Output the [x, y] coordinate of the center of the cell containing the given text.  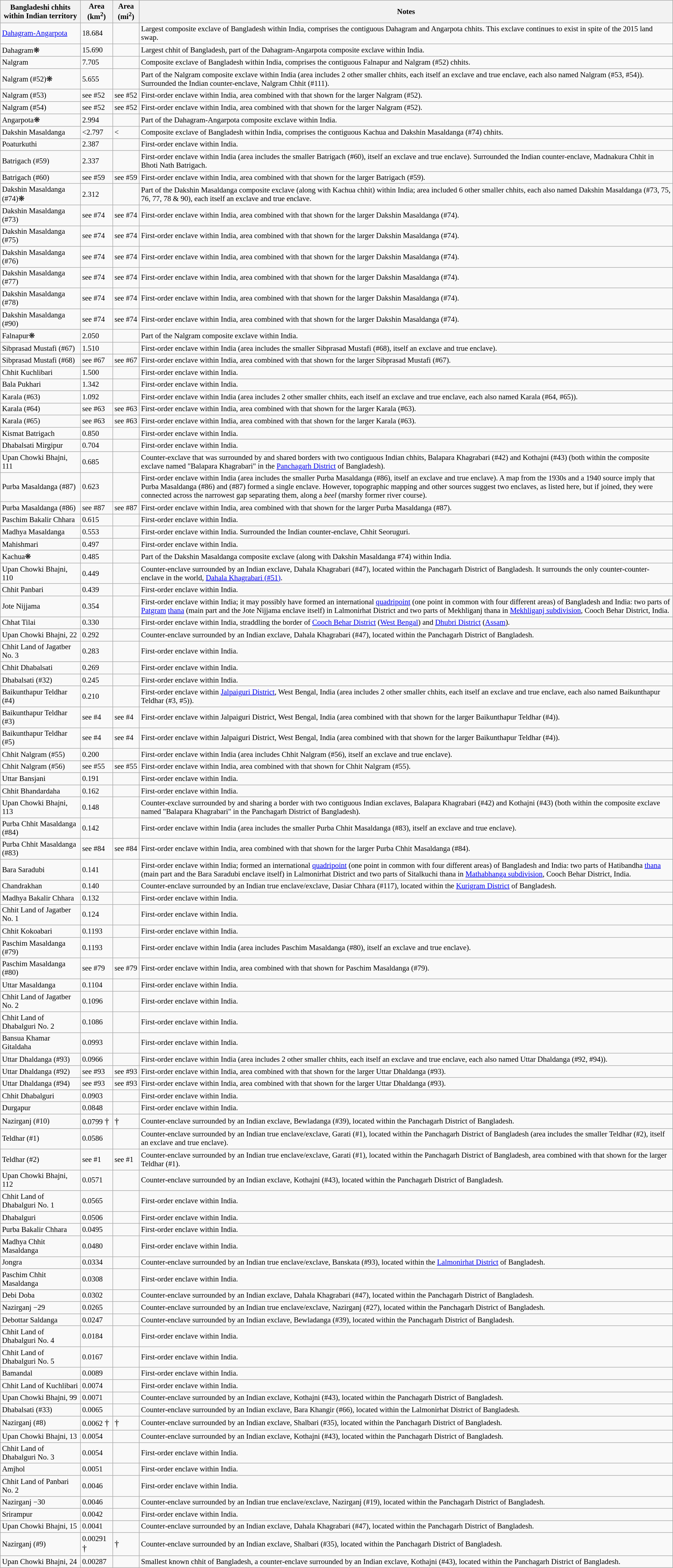
Uttar Bansjani [40, 779]
0.0071 [97, 1398]
Bala Pukhari [40, 385]
Batrigach (#60) [40, 177]
Kachua❋ [40, 557]
2.387 [97, 145]
Counter-enclave surrounded by an Indian true enclave/exclave, Nazirganj (#19), located within the Panchagarh District of Bangladesh. [406, 1502]
Dakshin Masaldanga (#77) [40, 278]
0.0565 [97, 1201]
Part of the Dakshin Masaldanga composite exclave (along with Dakshin Masaldanga #74) within India. [406, 557]
Counter-enclave surrounded by an Indian exclave, Bara Khangir (#66), located within the Lalmonirhat District of Bangladesh. [406, 1410]
Upan Chowki Bhajni, 110 [40, 573]
First-order enclave within India (area includes the smaller Purba Chhit Masaldanga (#83), itself an exclave and true enclave). [406, 828]
Nalgram (#54) [40, 108]
Dhabalsati (#32) [40, 680]
0.142 [97, 828]
0.210 [97, 697]
Dakshin Masaldanga [40, 132]
Sibprasad Mustafi (#67) [40, 348]
0.0074 [97, 1386]
Karala (#65) [40, 421]
Dhabalguri [40, 1218]
Dakshin Masaldanga (#90) [40, 319]
Part of the Dahagram-Angarpota composite exclave within India. [406, 120]
0.1104 [97, 985]
Dakshin Masaldanga (#75) [40, 236]
Batrigach (#59) [40, 161]
Karala (#63) [40, 397]
0.623 [97, 487]
First-order enclave within India, straddling the border of Cooch Behar District (West Bengal) and Dhubri District (Assam). [406, 623]
Purba Masaldanga (#87) [40, 487]
<2.797 [97, 132]
0.0480 [97, 1246]
2.337 [97, 161]
First-order enclave within India, area combined with that shown for the larger Purba Masaldanga (#87). [406, 508]
0.0089 [97, 1373]
Uttar Dhaldanga (#93) [40, 1059]
0.0334 [97, 1262]
0.439 [97, 590]
0.485 [97, 557]
Chhit Panbari [40, 590]
Madhya Masaldanga [40, 532]
Upan Chowki Bhajni, 22 [40, 635]
0.245 [97, 680]
Dahagram❋ [40, 50]
Nazirganj −30 [40, 1502]
Chhit Nalgram (#55) [40, 754]
0.0495 [97, 1230]
0.124 [97, 915]
Counter-enclave surrounded by an Indian true enclave/exclave, Banskata (#93), located within the Lalmonirhat District of Bangladesh. [406, 1262]
< [126, 132]
Largest chhit of Bangladesh, part of the Dahagram-Angarpota composite exclave within India. [406, 50]
Nazirganj (#9) [40, 1544]
Uttar Dhaldanga (#94) [40, 1084]
0.269 [97, 668]
Karala (#64) [40, 409]
0.0184 [97, 1336]
Paschim Chhit Masaldanga [40, 1279]
Poaturkuthi [40, 145]
0.0265 [97, 1308]
Amjhol [40, 1469]
Dakshin Masaldanga (#76) [40, 257]
Purba Bakalir Chhara [40, 1230]
Chhit Dhabalsati [40, 668]
Falnapur❋ [40, 336]
5.655 [97, 79]
0.283 [97, 651]
Chhit Land of Jagatber No. 2 [40, 1001]
Paschim Masaldanga (#79) [40, 948]
First-order enclave within India, area combined with that shown for Paschim Masaldanga (#79). [406, 968]
1.500 [97, 373]
0.141 [97, 870]
0.0247 [97, 1320]
0.140 [97, 886]
Upan Chowki Bhajni, 99 [40, 1398]
0.148 [97, 808]
Baikunthapur Teldhar (#5) [40, 738]
0.1086 [97, 1022]
0.1096 [97, 1001]
1.092 [97, 397]
Part of the Nalgram composite exclave within India. [406, 336]
Chhit Land of Dhabalguri No. 1 [40, 1201]
Chhit Dhabalguri [40, 1096]
Debottar Saldanga [40, 1320]
Upan Chowki Bhajni, 13 [40, 1437]
0.850 [97, 433]
1.342 [97, 385]
Dakshin Masaldanga (#73) [40, 215]
0.0041 [97, 1527]
First-order enclave within India, area combined with that shown for the larger Purba Chhit Masaldanga (#84). [406, 849]
0.330 [97, 623]
Chhit Land of Dhabalguri No. 3 [40, 1453]
Bansua Khamar Gitaldaha [40, 1043]
7.705 [97, 62]
Durgapur [40, 1108]
Chhit Land of Dhabalguri No. 2 [40, 1022]
0.685 [97, 462]
0.132 [97, 898]
First-order enclave within India, area combined with that shown for the larger Sibprasad Mustafi (#67). [406, 360]
0.704 [97, 446]
0.0966 [97, 1059]
0.615 [97, 520]
Chhit Bhandardaha [40, 791]
Chhit Land of Panbari No. 2 [40, 1486]
Baikunthapur Teldhar (#4) [40, 697]
Dahagram-Angarpota [40, 33]
0.162 [97, 791]
Sibprasad Mustafi (#68) [40, 360]
0.0506 [97, 1218]
Area (mi2) [126, 11]
Dhabalsati (#33) [40, 1410]
Upan Chowki Bhajni, 15 [40, 1527]
Notes [406, 11]
Chhit Kokoabari [40, 931]
0.0302 [97, 1295]
Chhit Kuchlibari [40, 373]
0.0167 [97, 1357]
Uttar Masaldanga [40, 985]
2.312 [97, 194]
0.00287 [97, 1562]
0.191 [97, 779]
Dakshin Masaldanga (#78) [40, 298]
Teldhar (#1) [40, 1139]
First-order enclave within India. Surrounded the Indian counter-enclave, Chhit Seoruguri. [406, 532]
Dhabalsati Mirgipur [40, 446]
Bara Saradubi [40, 870]
Angarpota❋ [40, 120]
Bangladeshi chhits within Indian territory [40, 11]
Upan Chowki Bhajni, 24 [40, 1562]
Composite exclave of Bangladesh within India, comprises the contiguous Kachua and Dakshin Masaldanga (#74) chhits. [406, 132]
0.292 [97, 635]
15.690 [97, 50]
Nazirganj −29 [40, 1308]
Upan Chowki Bhajni, 113 [40, 808]
0.0042 [97, 1515]
0.0586 [97, 1139]
Chhat Tilai [40, 623]
Srirampur [40, 1515]
2.994 [97, 120]
Debi Doba [40, 1295]
Madhya Chhit Masaldanga [40, 1246]
Mahishmari [40, 544]
0.0062 † [97, 1423]
Counter-enclave surrounded by an Indian true enclave/exclave, Dasiar Chhara (#117), located within the Kurigram District of Bangladesh. [406, 886]
First-order enclave within India, area combined with that shown for Chhit Nalgram (#55). [406, 767]
Nalgram (#53) [40, 96]
Kismat Batrigach [40, 433]
Chhit Land of Kuchlibari [40, 1386]
First-order enclave within India (area includes the smaller Sibprasad Mustafi (#68), itself an exclave and true enclave). [406, 348]
Chhit Land of Dhabalguri No. 4 [40, 1336]
Paschim Masaldanga (#80) [40, 968]
Chhit Nalgram (#56) [40, 767]
Area (km2) [97, 11]
0.497 [97, 544]
Chandrakhan [40, 886]
First-order enclave within India (area includes 2 other smaller chhits, each itself an exclave and true enclave, each also named Karala (#64, #65)). [406, 397]
0.553 [97, 532]
0.0571 [97, 1180]
First-order enclave within India (area includes Paschim Masaldanga (#80), itself an exclave and true enclave). [406, 948]
0.0993 [97, 1043]
Jote Nijjama [40, 606]
Jongra [40, 1262]
0.0903 [97, 1096]
Nazirganj (#8) [40, 1423]
Baikunthapur Teldhar (#3) [40, 717]
Chhit Land of Jagatber No. 3 [40, 651]
Nalgram (#52)❋ [40, 79]
Upan Chowki Bhajni, 111 [40, 462]
Dakshin Masaldanga (#74)❋ [40, 194]
Bamandal [40, 1373]
Chhit Land of Jagatber No. 1 [40, 915]
Paschim Bakalir Chhara [40, 520]
18.684 [97, 33]
Nazirganj (#10) [40, 1121]
First-order enclave within India, area combined with that shown for the larger Batrigach (#59). [406, 177]
Madhya Bakalir Chhara [40, 898]
Chhit Land of Dhabalguri No. 5 [40, 1357]
2.050 [97, 336]
0.0308 [97, 1279]
Upan Chowki Bhajni, 112 [40, 1180]
0.0051 [97, 1469]
0.0799 † [97, 1121]
0.354 [97, 606]
0.0848 [97, 1108]
Counter-enclave surrounded by an Indian true enclave/exclave, Nazirganj (#27), located within the Panchagarh District of Bangladesh. [406, 1308]
Uttar Dhaldanga (#92) [40, 1071]
First-order enclave within India (area includes Chhit Nalgram (#56), itself an exclave and true enclave). [406, 754]
Composite exclave of Bangladesh within India, comprises the contiguous Falnapur and Nalgram (#52) chhits. [406, 62]
1.510 [97, 348]
Teldhar (#2) [40, 1159]
0.449 [97, 573]
0.00291 † [97, 1544]
0.0065 [97, 1410]
0.200 [97, 754]
Nalgram [40, 62]
Purba Chhit Masaldanga (#84) [40, 828]
Purba Chhit Masaldanga (#83) [40, 849]
Purba Masaldanga (#86) [40, 508]
